Pinpoint the cell where the given text exists, returning its [X, Y] midpoint coordinate. 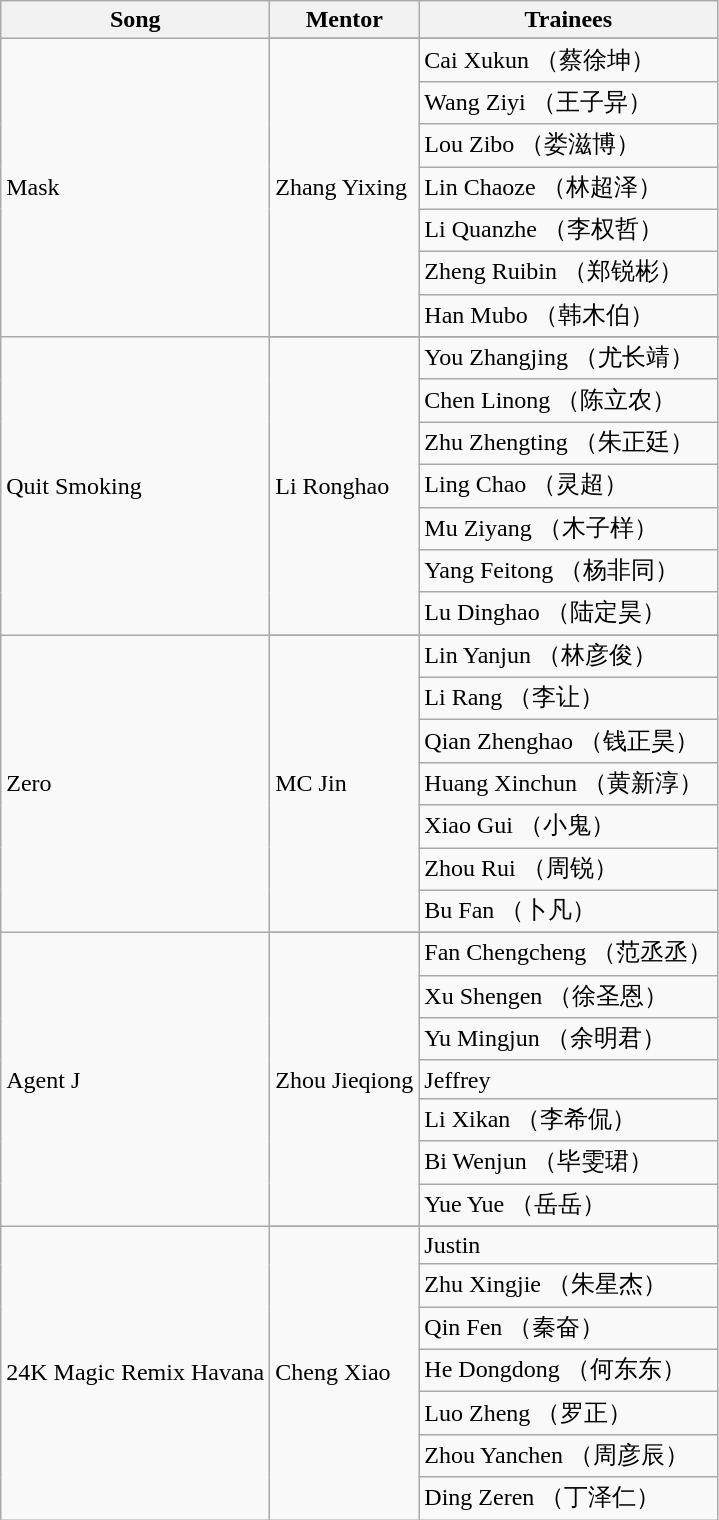
Qin Fen （秦奋） [568, 1328]
Ding Zeren （丁泽仁） [568, 1498]
Yu Mingjun （余明君） [568, 1040]
Cheng Xiao [344, 1372]
Lou Zibo （娄滋博） [568, 146]
You Zhangjing （尤长靖） [568, 358]
Zhang Yixing [344, 188]
Lu Dinghao （陆定昊） [568, 614]
Agent J [136, 1080]
Mu Ziyang （木子样） [568, 528]
Fan Chengcheng （范丞丞） [568, 954]
Zero [136, 784]
Lin Yanjun （林彦俊） [568, 656]
Luo Zheng （罗正） [568, 1414]
Yue Yue （岳岳） [568, 1206]
He Dongdong （何东东） [568, 1370]
Li Xikan （李希侃） [568, 1120]
Song [136, 20]
Zhu Xingjie （朱星杰） [568, 1286]
Huang Xinchun （黄新淳） [568, 784]
Mask [136, 188]
Zhou Rui （周锐） [568, 870]
Chen Linong （陈立农） [568, 400]
Han Mubo （韩木伯） [568, 316]
Li Rang （李让） [568, 698]
Xiao Gui （小鬼） [568, 826]
Ling Chao （灵超） [568, 486]
Jeffrey [568, 1079]
Xu Shengen （徐圣恩） [568, 996]
Zheng Ruibin （郑锐彬） [568, 274]
Yang Feitong （杨非同） [568, 572]
Zhu Zhengting （朱正廷） [568, 444]
Zhou Yanchen （周彦辰） [568, 1456]
Zhou Jieqiong [344, 1080]
Mentor [344, 20]
Li Quanzhe （李权哲） [568, 230]
Justin [568, 1245]
Wang Ziyi （王子异） [568, 102]
Lin Chaoze （林超泽） [568, 188]
Quit Smoking [136, 486]
Qian Zhenghao （钱正昊） [568, 742]
Bi Wenjun （毕雯珺） [568, 1162]
Trainees [568, 20]
Cai Xukun （蔡徐坤） [568, 60]
24K Magic Remix Havana [136, 1372]
MC Jin [344, 784]
Li Ronghao [344, 486]
Bu Fan （卜凡） [568, 912]
